For the text-containing cell, return its midpoint in (x, y) coordinate format. 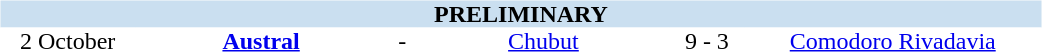
Chubut (544, 42)
- (402, 42)
2 October (67, 42)
9 - 3 (707, 42)
Austral (262, 42)
PRELIMINARY (520, 14)
Comodoro Rivadavia (893, 42)
